Provide the (x, y) coordinate of the cell's center where the given text is located.  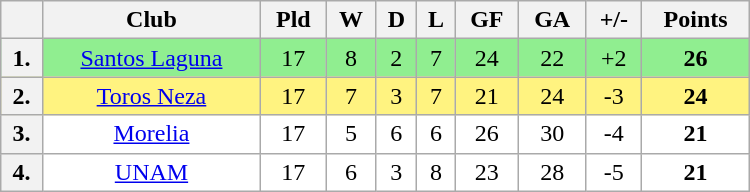
Pld (294, 20)
+/- (614, 20)
-5 (614, 172)
GA (552, 20)
Santos Laguna (151, 58)
1. (22, 58)
GF (486, 20)
Toros Neza (151, 96)
L (436, 20)
23 (486, 172)
UNAM (151, 172)
30 (552, 134)
W (351, 20)
Club (151, 20)
3. (22, 134)
Morelia (151, 134)
Points (696, 20)
+2 (614, 58)
2. (22, 96)
4. (22, 172)
D (396, 20)
-4 (614, 134)
28 (552, 172)
22 (552, 58)
-3 (614, 96)
5 (351, 134)
2 (396, 58)
